Scan for the cell matching the given text and deliver its (X, Y) coordinate at center. 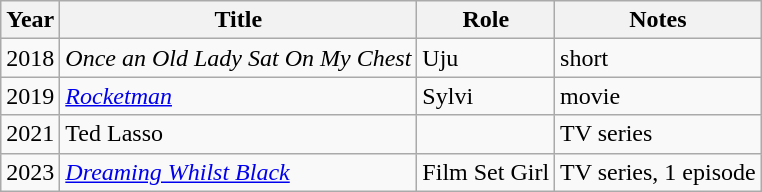
Uju (486, 58)
Title (238, 20)
2021 (30, 134)
Sylvi (486, 96)
Role (486, 20)
2019 (30, 96)
Dreaming Whilst Black (238, 172)
2018 (30, 58)
short (658, 58)
movie (658, 96)
Rocketman (238, 96)
Film Set Girl (486, 172)
Ted Lasso (238, 134)
2023 (30, 172)
TV series, 1 episode (658, 172)
Notes (658, 20)
Once an Old Lady Sat On My Chest (238, 58)
TV series (658, 134)
Year (30, 20)
